Locate the cell with the specified text and output its [X, Y] center coordinate. 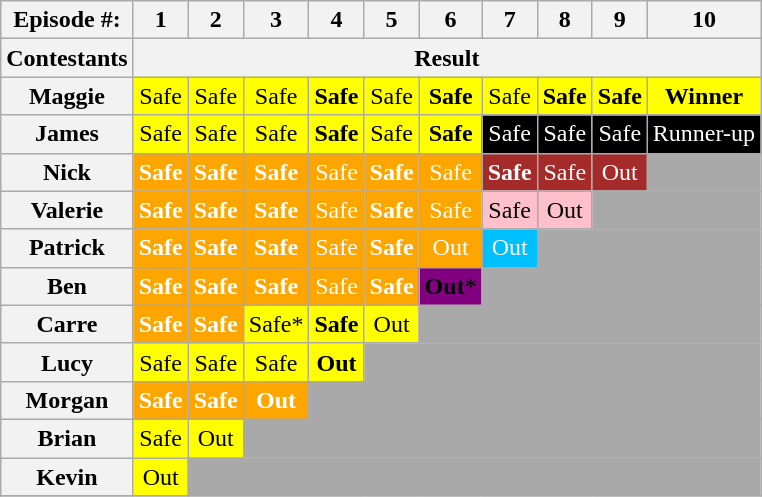
Brian [67, 438]
Maggie [67, 96]
Ben [67, 286]
10 [704, 20]
Nick [67, 172]
Winner [704, 96]
Out* [450, 286]
9 [620, 20]
Patrick [67, 248]
Contestants [67, 58]
7 [510, 20]
Safe* [276, 324]
James [67, 134]
Lucy [67, 362]
Kevin [67, 477]
4 [336, 20]
2 [216, 20]
3 [276, 20]
Runner-up [704, 134]
Episode #: [67, 20]
6 [450, 20]
Morgan [67, 400]
Valerie [67, 210]
1 [160, 20]
Result [446, 58]
Carre [67, 324]
5 [392, 20]
8 [564, 20]
